Locate the cell with the specified text and output its (x, y) center coordinate. 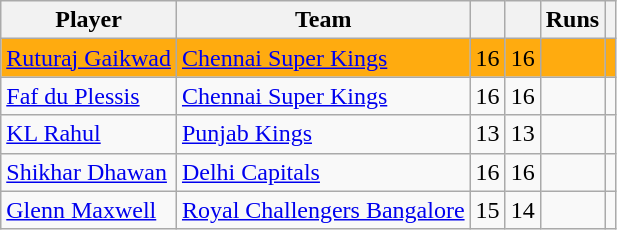
Punjab Kings (323, 134)
14 (522, 210)
Shikhar Dhawan (89, 172)
Delhi Capitals (323, 172)
Royal Challengers Bangalore (323, 210)
Ruturaj Gaikwad (89, 58)
KL Rahul (89, 134)
15 (488, 210)
Faf du Plessis (89, 96)
Team (323, 20)
Player (89, 20)
Glenn Maxwell (89, 210)
Runs (572, 20)
